For the text-containing cell, return its midpoint in [x, y] coordinate format. 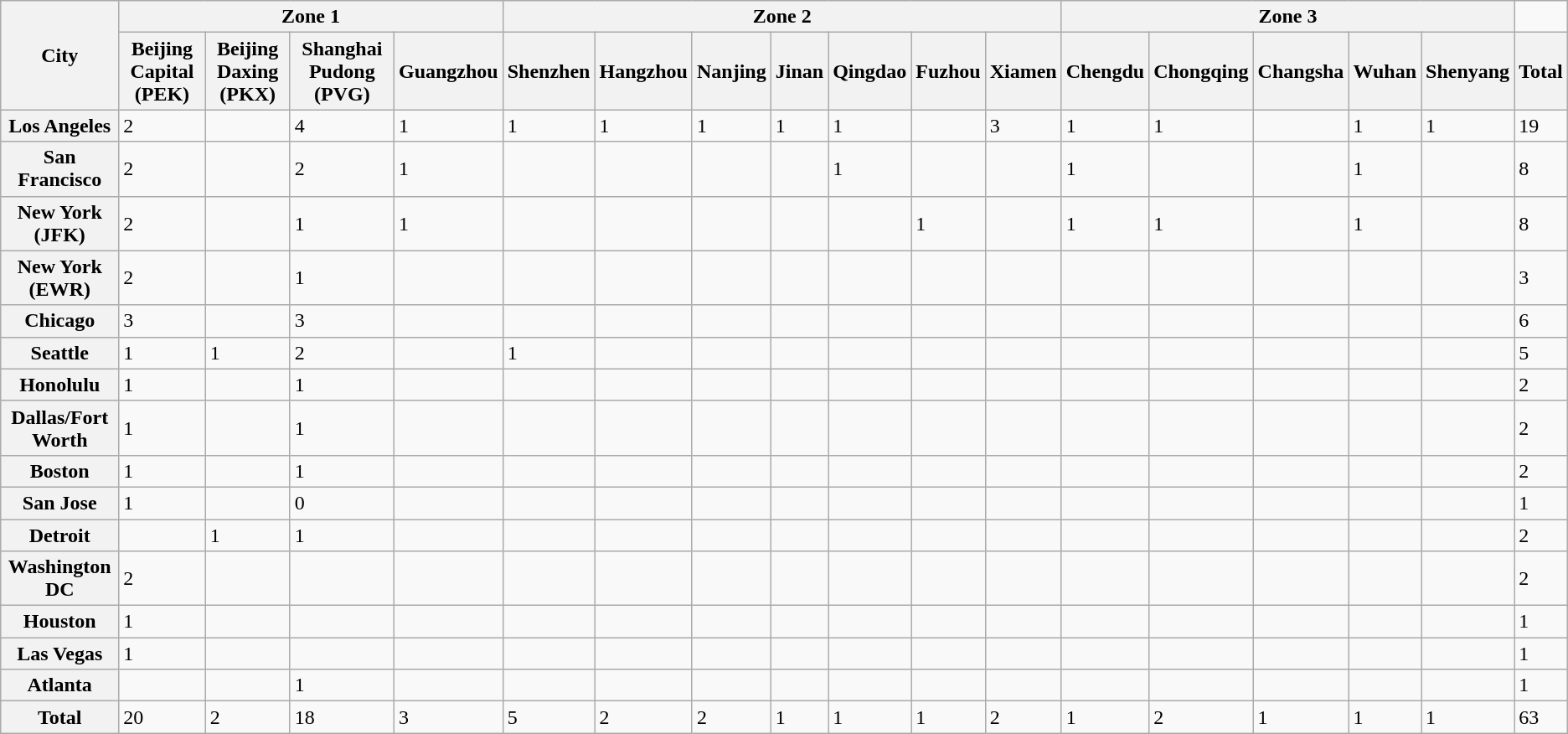
Fuzhou [948, 71]
Las Vegas [60, 654]
Zone 3 [1287, 17]
Detroit [60, 535]
63 [1541, 717]
San Jose [60, 503]
Chengdu [1105, 71]
18 [342, 717]
Honolulu [60, 385]
Chongqing [1201, 71]
Jinan [799, 71]
Beijing Daxing (PKX) [248, 71]
Chicago [60, 321]
4 [342, 126]
Shenyang [1467, 71]
Guangzhou [448, 71]
Seattle [60, 353]
New York (EWR) [60, 278]
6 [1541, 321]
Washington DC [60, 578]
Zone 1 [312, 17]
19 [1541, 126]
Qingdao [869, 71]
Wuhan [1385, 71]
New York (JFK) [60, 223]
Zone 2 [782, 17]
Shenzhen [549, 71]
Changsha [1301, 71]
Xiamen [1024, 71]
Hangzhou [643, 71]
20 [162, 717]
0 [342, 503]
Dallas/Fort Worth [60, 427]
Nanjing [731, 71]
Los Angeles [60, 126]
Houston [60, 622]
San Francisco [60, 169]
Atlanta [60, 685]
Shanghai Pudong (PVG) [342, 71]
Beijing Capital (PEK) [162, 71]
City [60, 55]
Boston [60, 471]
